Determine the [X, Y] coordinate at the center of the cell enclosing the given text.  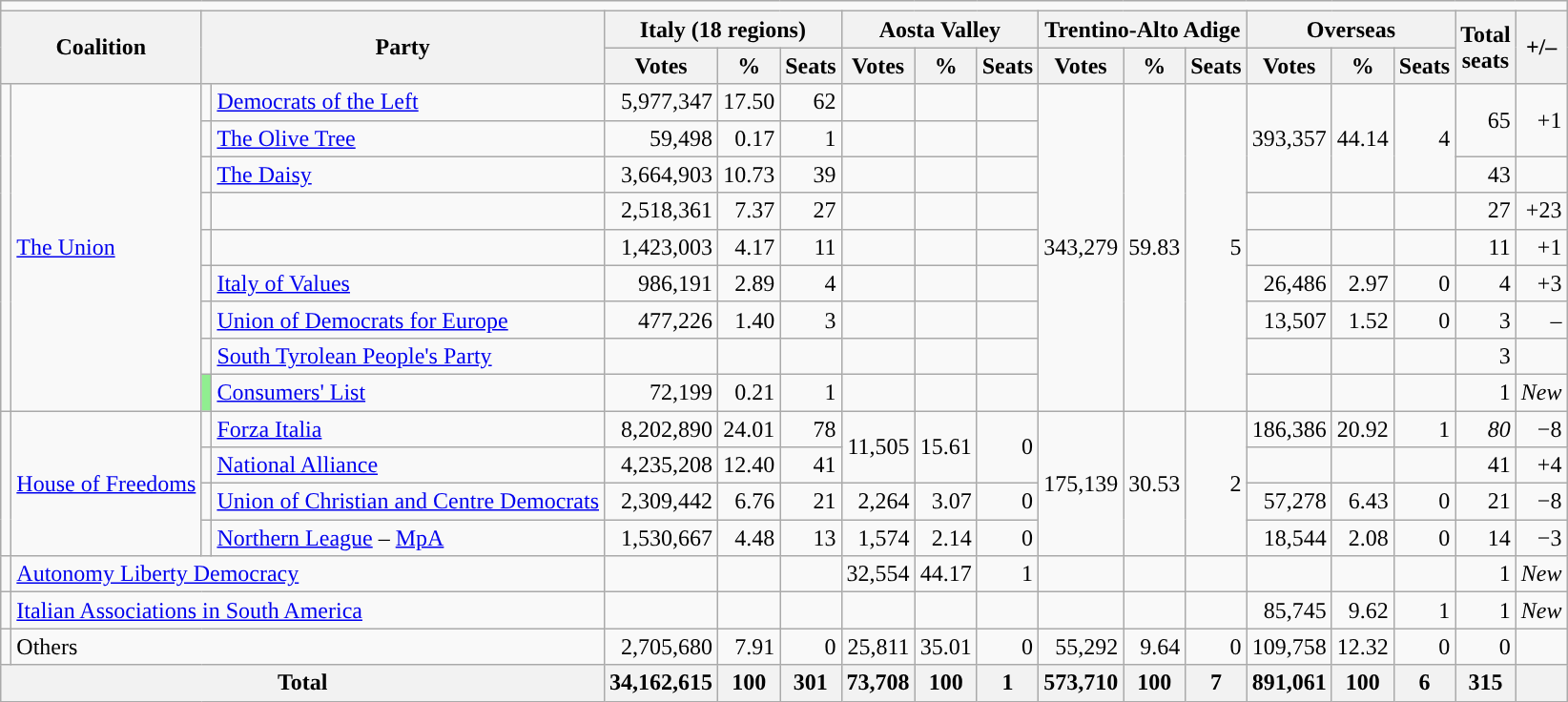
62 [811, 102]
The Olive Tree [408, 138]
Coalition [101, 48]
Northern League – MpA [408, 538]
4.17 [750, 247]
Democrats of the Left [408, 102]
+/– [1541, 48]
18,544 [1289, 538]
Consumers' List [408, 392]
+4 [1541, 465]
30.53 [1154, 483]
7.37 [750, 211]
4,235,208 [662, 465]
17.50 [750, 102]
2,705,680 [662, 647]
15.61 [946, 446]
Forza Italia [408, 428]
1,574 [877, 538]
477,226 [662, 320]
39 [811, 175]
Autonomy Liberty Democracy [308, 574]
Total [303, 683]
109,758 [1289, 647]
11,505 [877, 446]
13 [811, 538]
72,199 [662, 392]
6.43 [1362, 502]
175,139 [1082, 483]
Trentino-Alto Adige [1143, 30]
+23 [1541, 211]
3.07 [946, 502]
Italy (18 regions) [723, 30]
1.40 [750, 320]
301 [811, 683]
1,530,667 [662, 538]
5,977,347 [662, 102]
24.01 [750, 428]
12.32 [1362, 647]
2 [1216, 483]
891,061 [1289, 683]
2.89 [750, 283]
1.52 [1362, 320]
7 [1216, 683]
The Union [107, 248]
Italy of Values [408, 283]
2.08 [1362, 538]
National Alliance [408, 465]
13,507 [1289, 320]
Others [308, 647]
25,811 [877, 647]
8,202,890 [662, 428]
9.62 [1362, 610]
0.17 [750, 138]
34,162,615 [662, 683]
Total seats [1486, 48]
59,498 [662, 138]
55,292 [1082, 647]
6 [1424, 683]
4.48 [750, 538]
Italian Associations in South America [308, 610]
2,309,442 [662, 502]
3,664,903 [662, 175]
6.76 [750, 502]
57,278 [1289, 502]
14 [1486, 538]
32,554 [877, 574]
Aosta Valley [940, 30]
80 [1486, 428]
– [1541, 320]
+3 [1541, 283]
The Daisy [408, 175]
9.64 [1154, 647]
44.14 [1362, 138]
78 [811, 428]
−3 [1541, 538]
7.91 [750, 647]
Union of Democrats for Europe [408, 320]
343,279 [1082, 248]
2,264 [877, 502]
10.73 [750, 175]
5 [1216, 248]
20.92 [1362, 428]
35.01 [946, 647]
2.14 [946, 538]
12.40 [750, 465]
Overseas [1351, 30]
315 [1486, 683]
2,518,361 [662, 211]
House of Freedoms [107, 483]
Union of Christian and Centre Democrats [408, 502]
43 [1486, 175]
393,357 [1289, 138]
65 [1486, 120]
73,708 [877, 683]
59.83 [1154, 248]
573,710 [1082, 683]
Party [402, 48]
986,191 [662, 283]
0.21 [750, 392]
1,423,003 [662, 247]
26,486 [1289, 283]
44.17 [946, 574]
186,386 [1289, 428]
2.97 [1362, 283]
85,745 [1289, 610]
South Tyrolean People's Party [408, 356]
